Output the (x, y) coordinate of the center of the cell containing the given text.  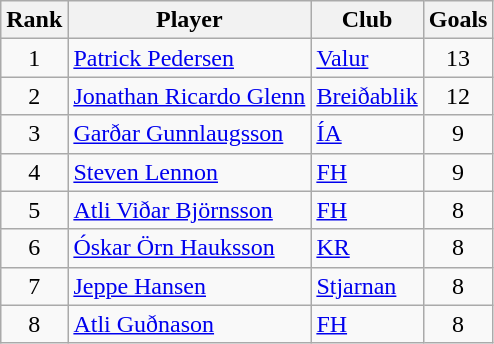
1 (34, 58)
Atli Guðnason (190, 324)
3 (34, 134)
4 (34, 172)
KR (367, 248)
Goals (458, 20)
6 (34, 248)
Óskar Örn Hauksson (190, 248)
5 (34, 210)
Atli Viðar Björnsson (190, 210)
2 (34, 96)
Club (367, 20)
Stjarnan (367, 286)
Player (190, 20)
Patrick Pedersen (190, 58)
Jonathan Ricardo Glenn (190, 96)
Garðar Gunnlaugsson (190, 134)
Breiðablik (367, 96)
Rank (34, 20)
13 (458, 58)
12 (458, 96)
Valur (367, 58)
7 (34, 286)
ÍA (367, 134)
Steven Lennon (190, 172)
Jeppe Hansen (190, 286)
